Return the (X, Y) coordinate for the center point of the cell that contains the specified text.  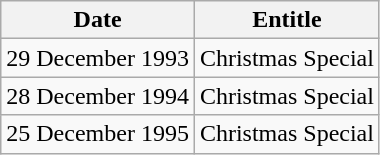
Date (98, 20)
25 December 1995 (98, 134)
Entitle (286, 20)
28 December 1994 (98, 96)
29 December 1993 (98, 58)
